Determine the (x, y) coordinate at the center of the cell enclosing the given text.  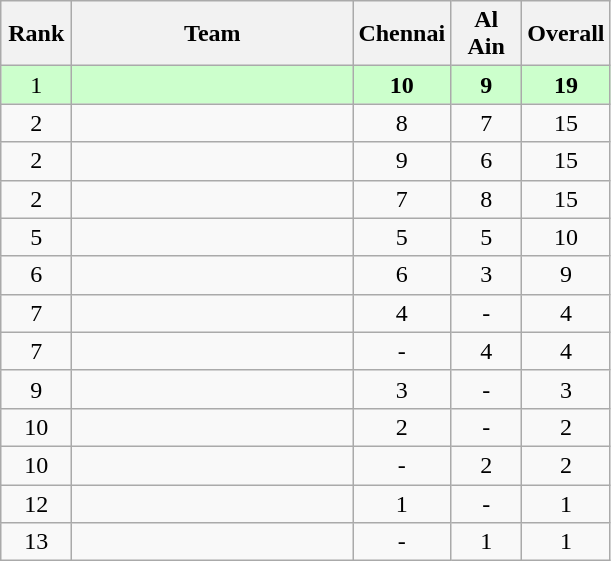
12 (36, 503)
Overall (566, 34)
Al Ain (486, 34)
13 (36, 542)
Team (212, 34)
19 (566, 85)
Rank (36, 34)
Chennai (402, 34)
